Determine the (X, Y) coordinate at the center of the cell enclosing the given text.  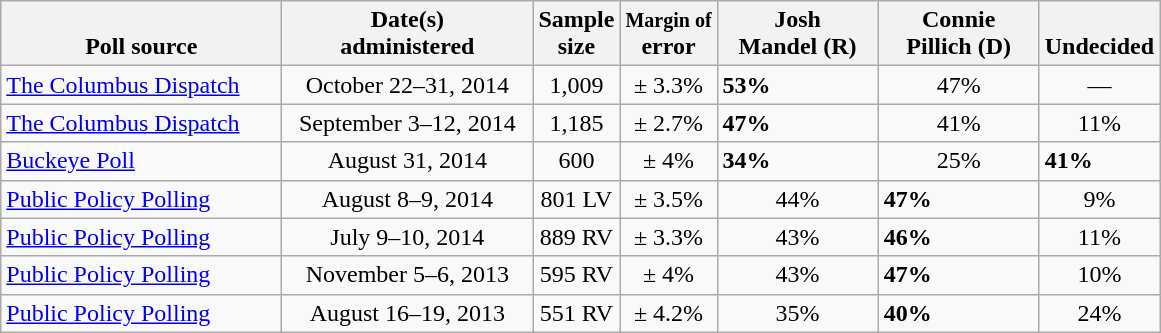
53% (798, 85)
25% (958, 161)
August 16–19, 2013 (408, 313)
± 4.2% (668, 313)
1,009 (576, 85)
Undecided (1099, 34)
August 31, 2014 (408, 161)
November 5–6, 2013 (408, 275)
24% (1099, 313)
34% (798, 161)
889 RV (576, 237)
Margin oferror (668, 34)
Poll source (142, 34)
1,185 (576, 123)
Date(s)administered (408, 34)
— (1099, 85)
± 2.7% (668, 123)
801 LV (576, 199)
Buckeye Poll (142, 161)
Samplesize (576, 34)
551 RV (576, 313)
9% (1099, 199)
August 8–9, 2014 (408, 199)
600 (576, 161)
± 3.5% (668, 199)
44% (798, 199)
July 9–10, 2014 (408, 237)
October 22–31, 2014 (408, 85)
ConniePillich (D) (958, 34)
September 3–12, 2014 (408, 123)
46% (958, 237)
10% (1099, 275)
35% (798, 313)
595 RV (576, 275)
JoshMandel (R) (798, 34)
40% (958, 313)
